Detect which cell encompasses the target text, then output its (X, Y) center coordinate. 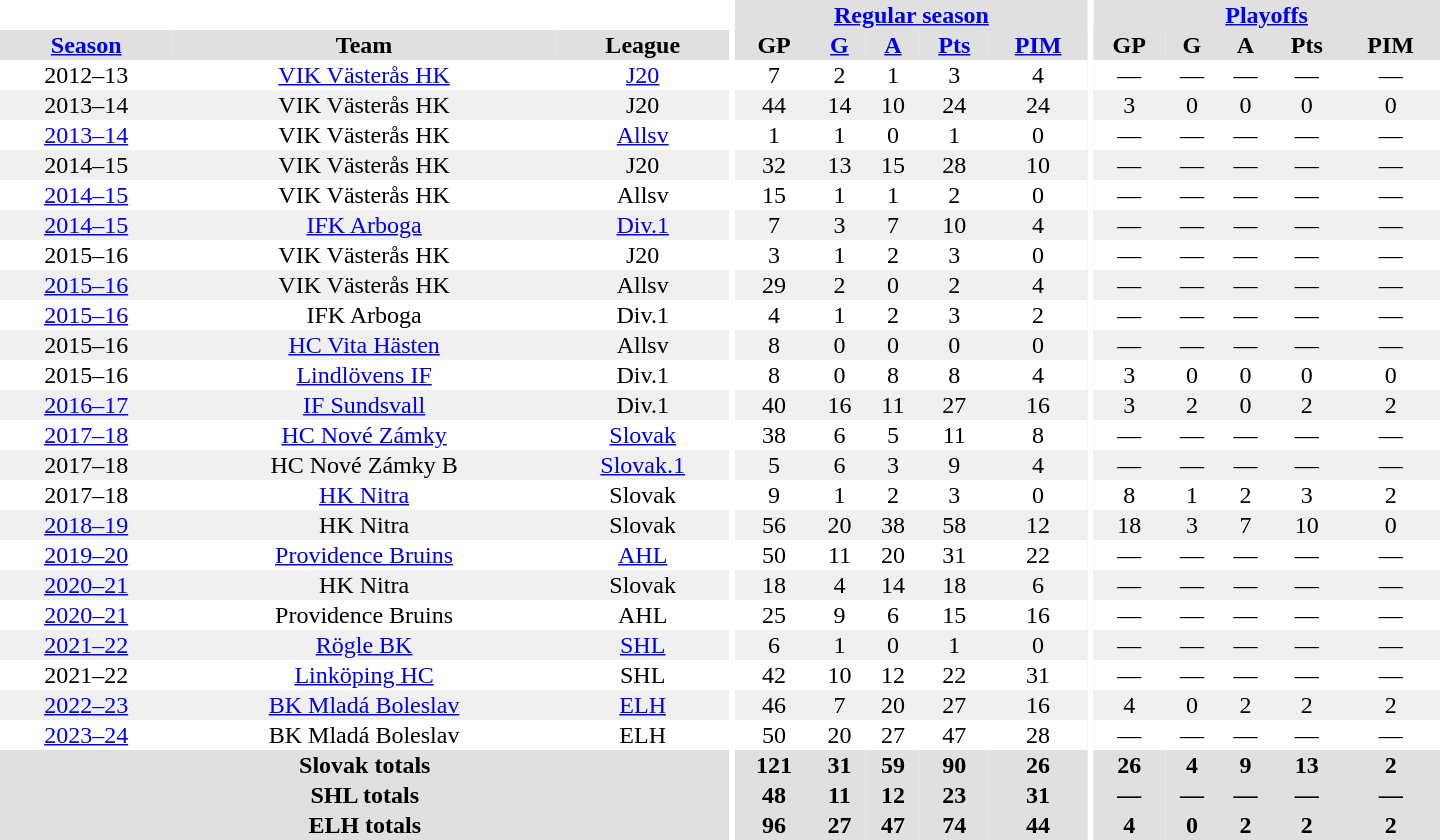
Regular season (911, 15)
2016–17 (86, 405)
56 (774, 525)
2012–13 (86, 75)
59 (892, 765)
2018–19 (86, 525)
2023–24 (86, 735)
32 (774, 165)
Season (86, 45)
ELH totals (365, 825)
SHL totals (365, 795)
Playoffs (1266, 15)
90 (954, 765)
96 (774, 825)
2019–20 (86, 555)
Rögle BK (364, 645)
74 (954, 825)
29 (774, 285)
IF Sundsvall (364, 405)
121 (774, 765)
25 (774, 615)
HC Nové Zámky B (364, 465)
42 (774, 675)
58 (954, 525)
46 (774, 705)
48 (774, 795)
2022–23 (86, 705)
HC Nové Zámky (364, 435)
23 (954, 795)
Team (364, 45)
Lindlövens IF (364, 375)
Slovak totals (365, 765)
HC Vita Hästen (364, 345)
Slovak.1 (643, 465)
League (643, 45)
40 (774, 405)
Linköping HC (364, 675)
